Pinpoint the cell where the given text exists, returning its [X, Y] midpoint coordinate. 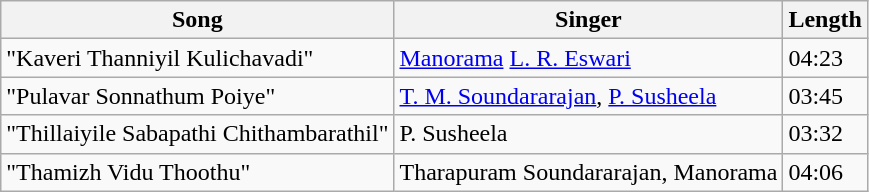
Tharapuram Soundararajan, Manorama [588, 172]
Song [198, 20]
03:45 [825, 96]
"Thillaiyile Sabapathi Chithambarathil" [198, 134]
T. M. Soundararajan, P. Susheela [588, 96]
"Pulavar Sonnathum Poiye" [198, 96]
Singer [588, 20]
Manorama L. R. Eswari [588, 58]
"Thamizh Vidu Thoothu" [198, 172]
Length [825, 20]
P. Susheela [588, 134]
"Kaveri Thanniyil Kulichavadi" [198, 58]
04:06 [825, 172]
03:32 [825, 134]
04:23 [825, 58]
